Scan for the cell matching the given text and deliver its [x, y] coordinate at center. 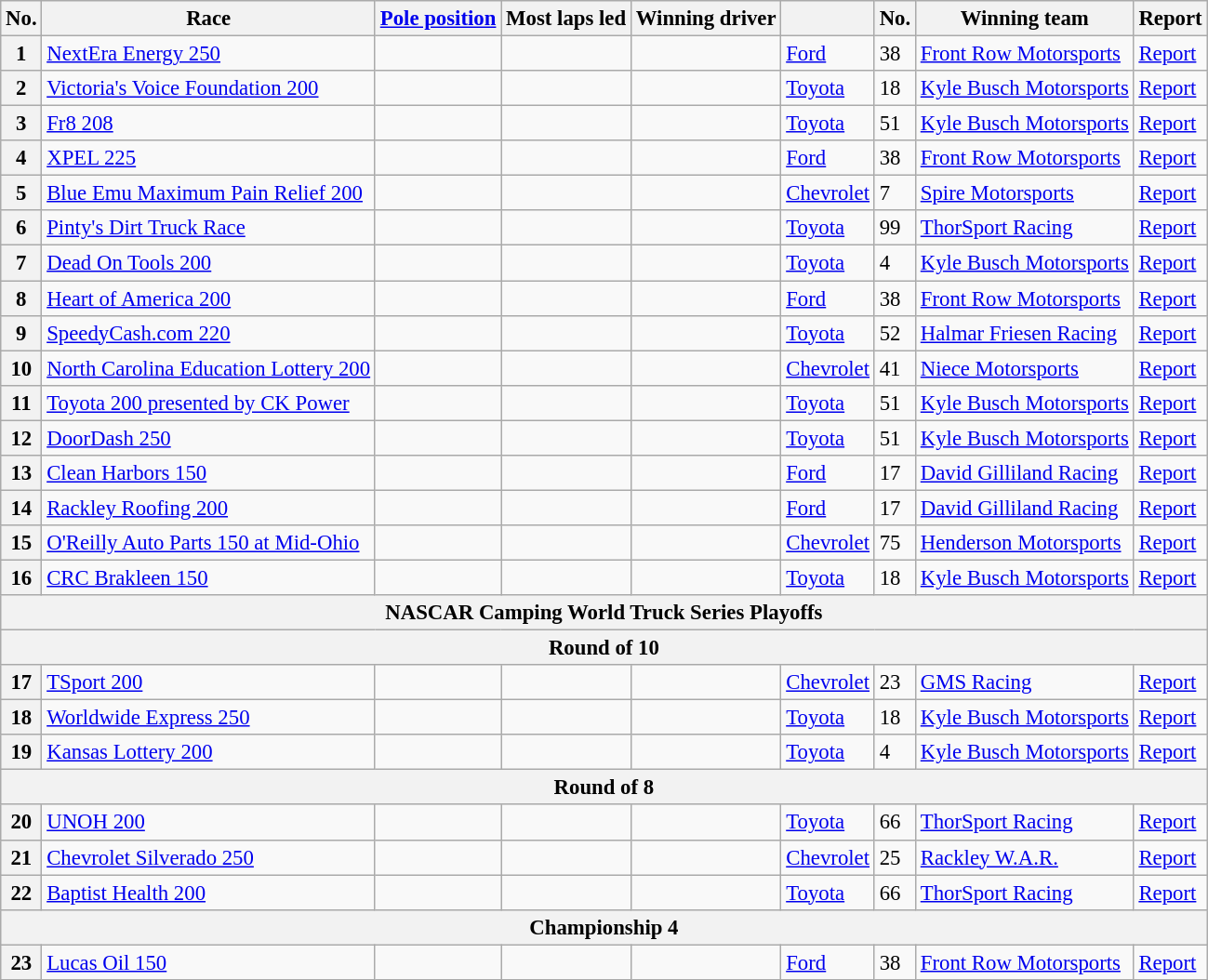
Race [208, 19]
Toyota 200 presented by CK Power [208, 403]
GMS Racing [1025, 682]
Round of 10 [604, 648]
Henderson Motorsports [1025, 543]
14 [21, 508]
Halmar Friesen Racing [1025, 333]
16 [21, 577]
Rackley W.A.R. [1025, 857]
Chevrolet Silverado 250 [208, 857]
XPEL 225 [208, 158]
3 [21, 124]
CRC Brakleen 150 [208, 577]
Winning driver [705, 19]
99 [895, 228]
Dead On Tools 200 [208, 263]
1 [21, 54]
21 [21, 857]
North Carolina Education Lottery 200 [208, 368]
DoorDash 250 [208, 438]
Heart of America 200 [208, 298]
Pole position [437, 19]
Spire Motorsports [1025, 193]
25 [895, 857]
Baptist Health 200 [208, 893]
2 [21, 88]
Blue Emu Maximum Pain Relief 200 [208, 193]
75 [895, 543]
TSport 200 [208, 682]
Clean Harbors 150 [208, 473]
41 [895, 368]
5 [21, 193]
Victoria's Voice Foundation 200 [208, 88]
6 [21, 228]
Worldwide Express 250 [208, 718]
20 [21, 823]
11 [21, 403]
10 [21, 368]
NextEra Energy 250 [208, 54]
19 [21, 752]
Round of 8 [604, 788]
Most laps led [566, 19]
Fr8 208 [208, 124]
8 [21, 298]
Pinty's Dirt Truck Race [208, 228]
O'Reilly Auto Parts 150 at Mid-Ohio [208, 543]
Winning team [1025, 19]
13 [21, 473]
Rackley Roofing 200 [208, 508]
12 [21, 438]
NASCAR Camping World Truck Series Playoffs [604, 613]
9 [21, 333]
22 [21, 893]
Championship 4 [604, 927]
UNOH 200 [208, 823]
52 [895, 333]
15 [21, 543]
Lucas Oil 150 [208, 962]
Niece Motorsports [1025, 368]
SpeedyCash.com 220 [208, 333]
Kansas Lottery 200 [208, 752]
